Return the [X, Y] coordinate for the center point of the cell that contains the specified text.  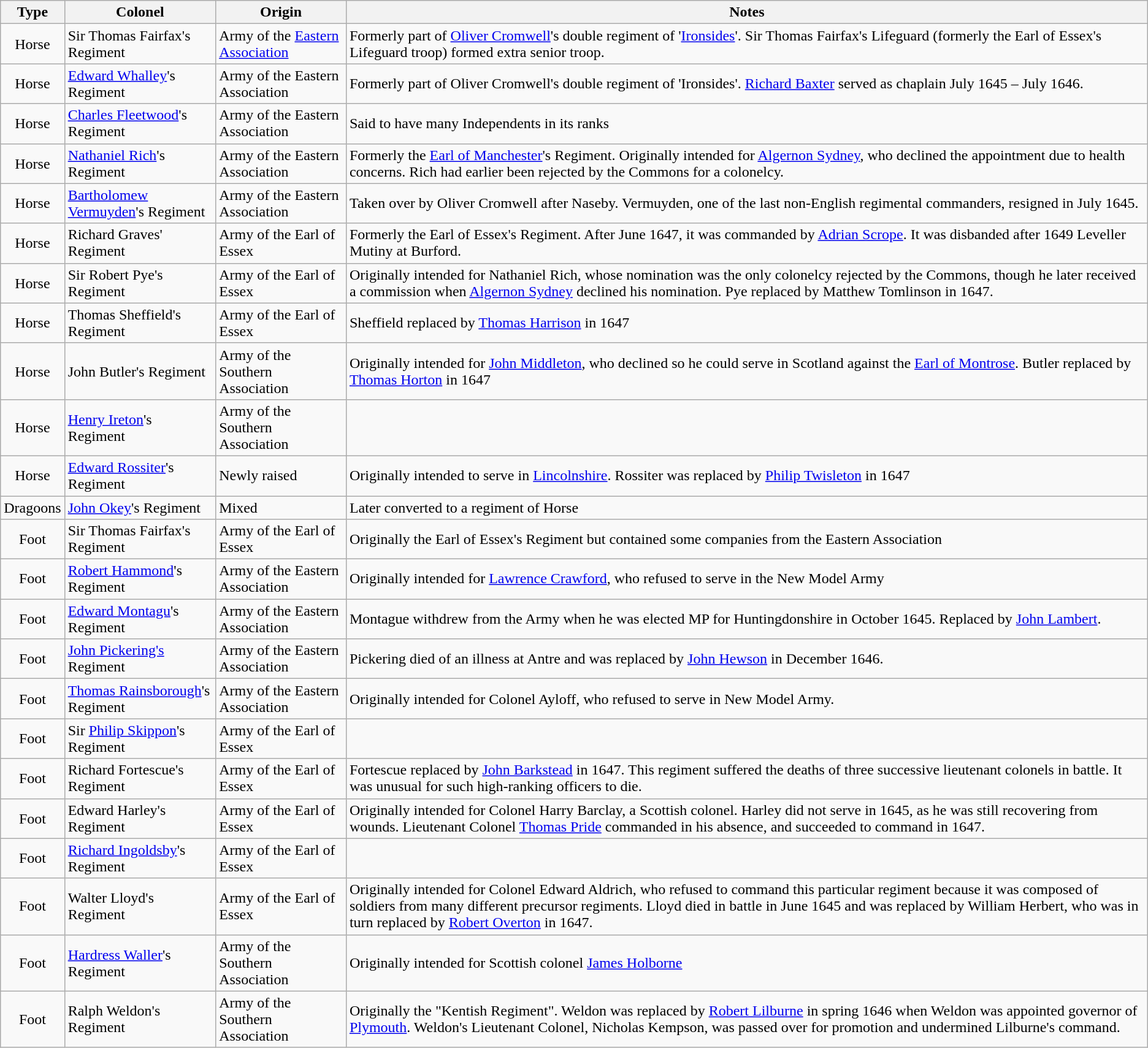
Originally intended for Lawrence Crawford, who refused to serve in the New Model Army [747, 579]
Originally intended to serve in Lincolnshire. Rossiter was replaced by Philip Twisleton in 1647 [747, 476]
Henry Ireton's Regiment [140, 427]
Pickering died of an illness at Antre and was replaced by John Hewson in December 1646. [747, 659]
Sheffield replaced by Thomas Harrison in 1647 [747, 323]
Robert Hammond's Regiment [140, 579]
Taken over by Oliver Cromwell after Naseby. Vermuyden, one of the last non-English regimental commanders, resigned in July 1645. [747, 204]
Edward Harley's Regiment [140, 818]
Notes [747, 12]
Colonel [140, 12]
Type [33, 12]
Walter Lloyd's Regiment [140, 906]
Nathaniel Rich's Regiment [140, 163]
Dragoons [33, 507]
Thomas Rainsborough's Regiment [140, 699]
Originally the Earl of Essex's Regiment but contained some companies from the Eastern Association [747, 540]
Sir Philip Skippon's Regiment [140, 738]
Bartholomew Vermuyden's Regiment [140, 204]
Edward Whalley's Regiment [140, 83]
Newly raised [281, 476]
John Butler's Regiment [140, 371]
Formerly the Earl of Essex's Regiment. After June 1647, it was commanded by Adrian Scrope. It was disbanded after 1649 Leveller Mutiny at Burford. [747, 243]
Origin [281, 12]
Charles Fleetwood's Regiment [140, 124]
Hardress Waller's Regiment [140, 963]
Montague withdrew from the Army when he was elected MP for Huntingdonshire in October 1645. Replaced by John Lambert. [747, 619]
John Pickering's Regiment [140, 659]
Said to have many Independents in its ranks [747, 124]
Sir Robert Pye's Regiment [140, 283]
Richard Graves' Regiment [140, 243]
Edward Montagu's Regiment [140, 619]
Originally intended for Scottish colonel James Holborne [747, 963]
Richard Ingoldsby's Regiment [140, 859]
Originally intended for Colonel Ayloff, who refused to serve in New Model Army. [747, 699]
Edward Rossiter's Regiment [140, 476]
Thomas Sheffield's Regiment [140, 323]
John Okey's Regiment [140, 507]
Formerly part of Oliver Cromwell's double regiment of 'Ironsides'. Richard Baxter served as chaplain July 1645 – July 1646. [747, 83]
Richard Fortescue's Regiment [140, 779]
Mixed [281, 507]
Later converted to a regiment of Horse [747, 507]
Ralph Weldon's Regiment [140, 1019]
